Capture the cell that displays the provided text and extract its [X, Y] central coordinate. 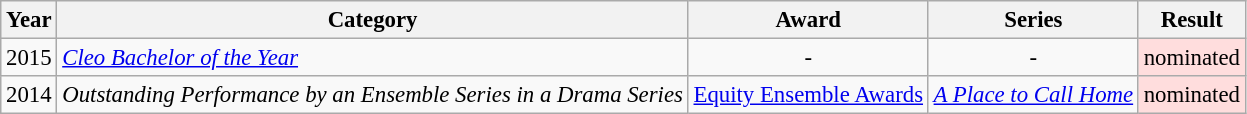
Award [808, 20]
Result [1192, 20]
Category [372, 20]
Cleo Bachelor of the Year [372, 58]
Year [29, 20]
Equity Ensemble Awards [808, 95]
Outstanding Performance by an Ensemble Series in a Drama Series [372, 95]
2015 [29, 58]
2014 [29, 95]
A Place to Call Home [1033, 95]
Series [1033, 20]
